Return the (x, y) coordinate for the center point of the cell that contains the specified text.  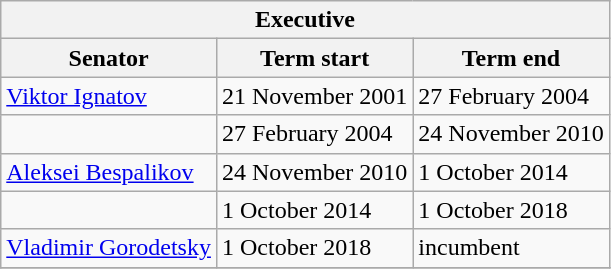
Senator (109, 58)
Term start (314, 58)
Aleksei Bespalikov (109, 172)
Term end (511, 58)
Viktor Ignatov (109, 96)
Vladimir Gorodetsky (109, 248)
incumbent (511, 248)
21 November 2001 (314, 96)
Executive (305, 20)
